Scan for the cell matching the given text and deliver its (x, y) coordinate at center. 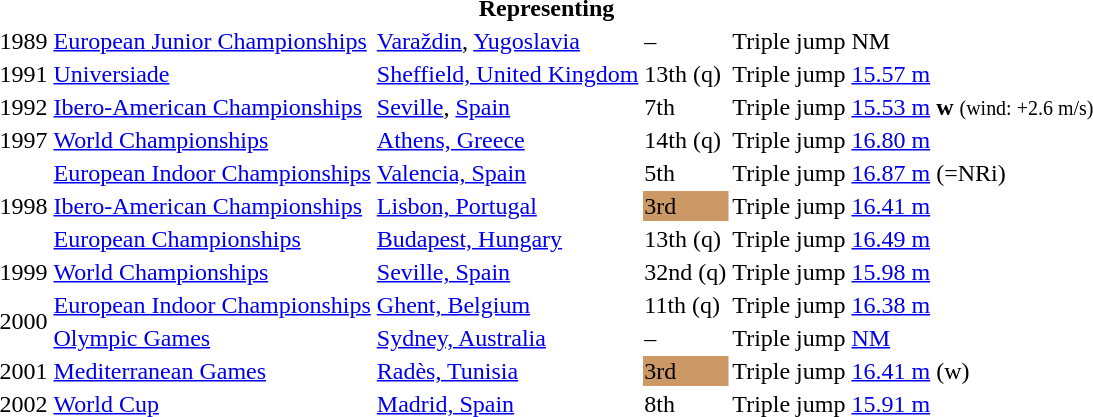
11th (q) (686, 305)
Ghent, Belgium (508, 305)
Budapest, Hungary (508, 239)
Athens, Greece (508, 140)
Mediterranean Games (212, 371)
Lisbon, Portugal (508, 206)
Varaždin, Yugoslavia (508, 41)
Olympic Games (212, 338)
Sheffield, United Kingdom (508, 74)
Sydney, Australia (508, 338)
Valencia, Spain (508, 173)
7th (686, 107)
European Junior Championships (212, 41)
European Championships (212, 239)
5th (686, 173)
Universiade (212, 74)
14th (q) (686, 140)
32nd (q) (686, 272)
Radès, Tunisia (508, 371)
